Detect which cell encompasses the target text, then output its [x, y] center coordinate. 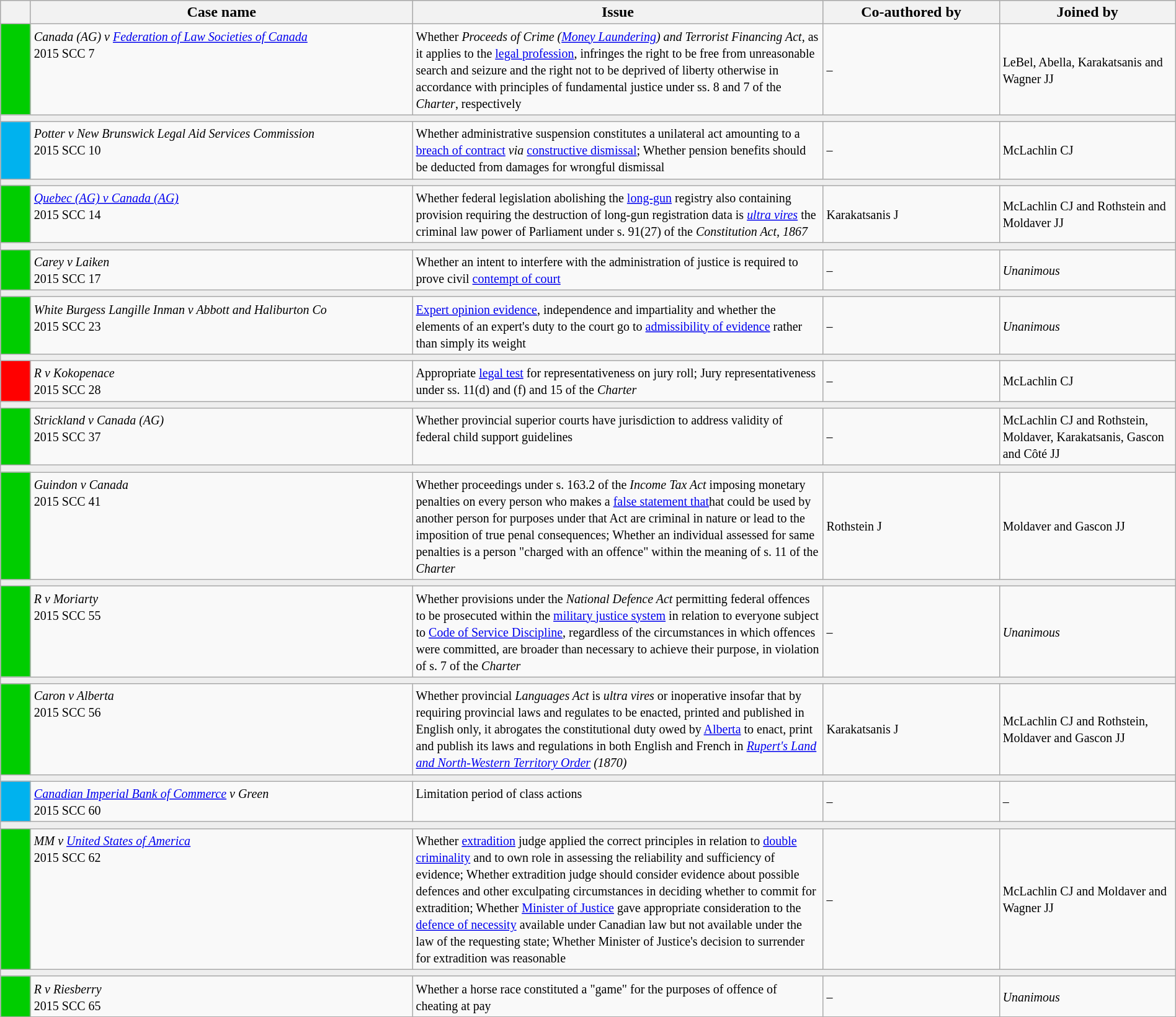
R v Riesberry 2015 SCC 65 [221, 997]
Strickland v Canada (AG) 2015 SCC 37 [221, 437]
McLachlin CJ and Rothstein, Moldaver, Karakatsanis, Gascon and Côté JJ [1087, 437]
Canada (AG) v Federation of Law Societies of Canada 2015 SCC 7 [221, 69]
LeBel, Abella, Karakatsanis and Wagner JJ [1087, 69]
Potter v New Brunswick Legal Aid Services Commission 2015 SCC 10 [221, 150]
Case name [221, 12]
Whether provincial superior courts have jurisdiction to address validity of federal child support guidelines [618, 437]
R v Kokopenace 2015 SCC 28 [221, 381]
MM v United States of America 2015 SCC 62 [221, 898]
White Burgess Langille Inman v Abbott and Haliburton Co 2015 SCC 23 [221, 325]
Limitation period of class actions [618, 802]
Joined by [1087, 12]
Rothstein J [911, 526]
Caron v Alberta 2015 SCC 56 [221, 729]
Appropriate legal test for representativeness on jury roll; Jury representativeness under ss. 11(d) and (f) and 15 of the Charter [618, 381]
Moldaver and Gascon JJ [1087, 526]
Whether a horse race constituted a "game" for the purposes of offence of cheating at pay [618, 997]
Co-authored by [911, 12]
Issue [618, 12]
Carey v Laiken 2015 SCC 17 [221, 269]
Whether an intent to interfere with the administration of justice is required to prove civil contempt of court [618, 269]
McLachlin CJ and Moldaver and Wagner JJ [1087, 898]
Quebec (AG) v Canada (AG) 2015 SCC 14 [221, 214]
McLachlin CJ and Rothstein and Moldaver JJ [1087, 214]
McLachlin CJ and Rothstein, Moldaver and Gascon JJ [1087, 729]
Guindon v Canada 2015 SCC 41 [221, 526]
R v Moriarty 2015 SCC 55 [221, 632]
Canadian Imperial Bank of Commerce v Green 2015 SCC 60 [221, 802]
